Search for the cell housing the specified text and yield its (x, y) center coordinate. 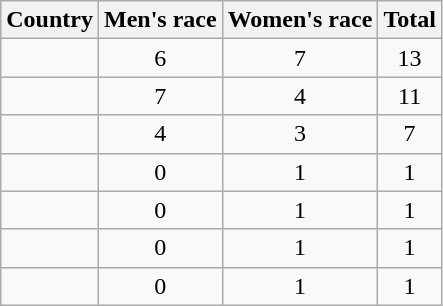
Women's race (300, 20)
Men's race (160, 20)
6 (160, 58)
13 (410, 58)
3 (300, 134)
Total (410, 20)
11 (410, 96)
Country (50, 20)
